Scan for the cell matching the given text and deliver its (x, y) coordinate at center. 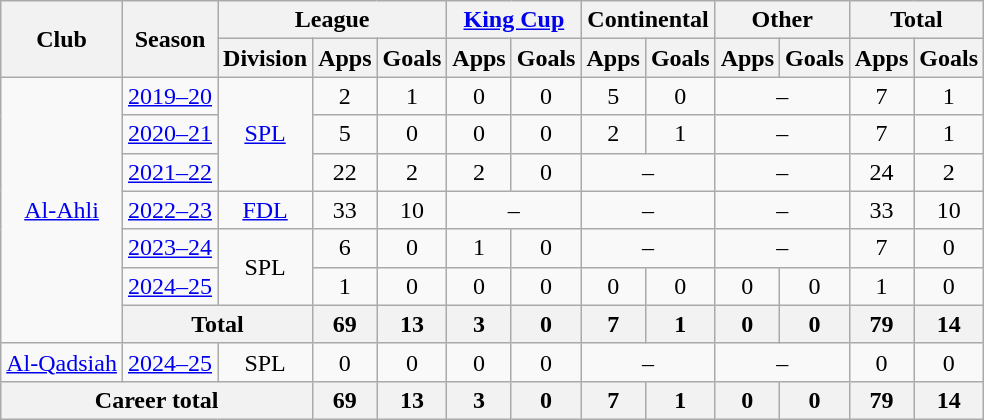
Season (170, 39)
FDL (266, 210)
2023–24 (170, 248)
2021–22 (170, 172)
Career total (157, 400)
22 (345, 172)
King Cup (514, 20)
6 (345, 248)
2022–23 (170, 210)
Division (266, 58)
Continental (648, 20)
Al-Qadsiah (62, 362)
2019–20 (170, 96)
Club (62, 39)
Other (782, 20)
League (332, 20)
2020–21 (170, 134)
Al-Ahli (62, 210)
24 (881, 172)
